Detect which cell encompasses the target text, then output its [x, y] center coordinate. 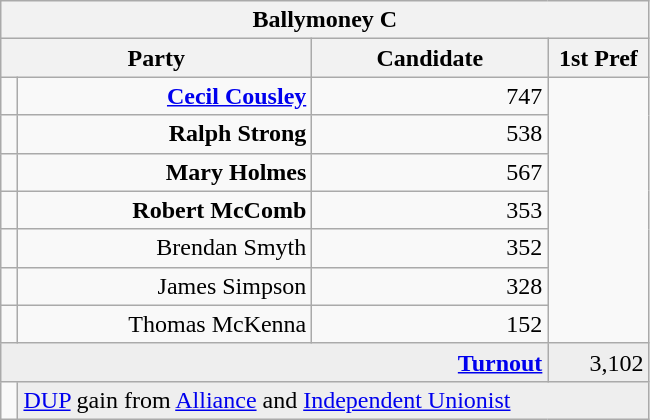
Turnout [274, 362]
567 [430, 172]
1st Pref [598, 58]
Robert McComb [165, 210]
Party [156, 58]
328 [430, 286]
747 [430, 96]
James Simpson [165, 286]
Mary Holmes [165, 172]
Candidate [430, 58]
Brendan Smyth [165, 248]
Thomas McKenna [165, 324]
152 [430, 324]
Ralph Strong [165, 134]
DUP gain from Alliance and Independent Unionist [334, 400]
Ballymoney C [325, 20]
538 [430, 134]
352 [430, 248]
3,102 [598, 362]
353 [430, 210]
Cecil Cousley [165, 96]
